Output the [X, Y] coordinate of the center of the cell containing the given text.  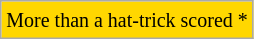
More than a hat-trick scored * [128, 20]
